For the text-containing cell, return its midpoint in [x, y] coordinate format. 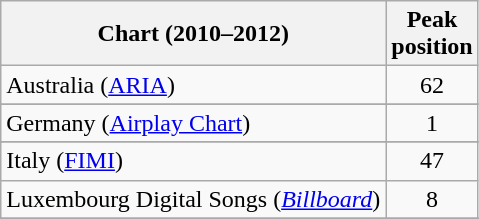
Australia (ARIA) [194, 85]
Germany (Airplay Chart) [194, 123]
1 [432, 123]
Peakposition [432, 34]
Luxembourg Digital Songs (Billboard) [194, 199]
Chart (2010–2012) [194, 34]
Italy (FIMI) [194, 161]
47 [432, 161]
8 [432, 199]
62 [432, 85]
